Capture the cell that displays the provided text and extract its (x, y) central coordinate. 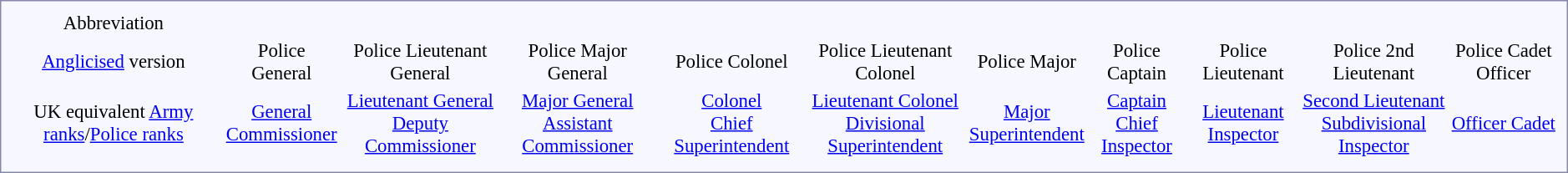
Police Colonel (731, 62)
Second Lieutenant Subdivisional Inspector (1373, 123)
Police Captain (1136, 62)
Lieutenant Inspector (1243, 123)
Police Major General (578, 62)
Police Major (1027, 62)
Police Cadet Officer (1504, 62)
UK equivalent Army ranks/Police ranks (114, 123)
Captain Chief Inspector (1136, 123)
Major General Assistant Commissioner (578, 123)
Police Lieutenant General (421, 62)
Police Lieutenant (1243, 62)
Lieutenant General Deputy Commissioner (421, 123)
Officer Cadet (1504, 123)
General Commissioner (282, 123)
ColonelChief Superintendent (731, 123)
Abbreviation (114, 23)
Major Superintendent (1027, 123)
Police Lieutenant Colonel (885, 62)
Police 2nd Lieutenant (1373, 62)
Lieutenant Colonel Divisional Superintendent (885, 123)
Anglicised version (114, 62)
Police General (282, 62)
